Extract the (x, y) coordinate from the center of the cell holding the provided text.  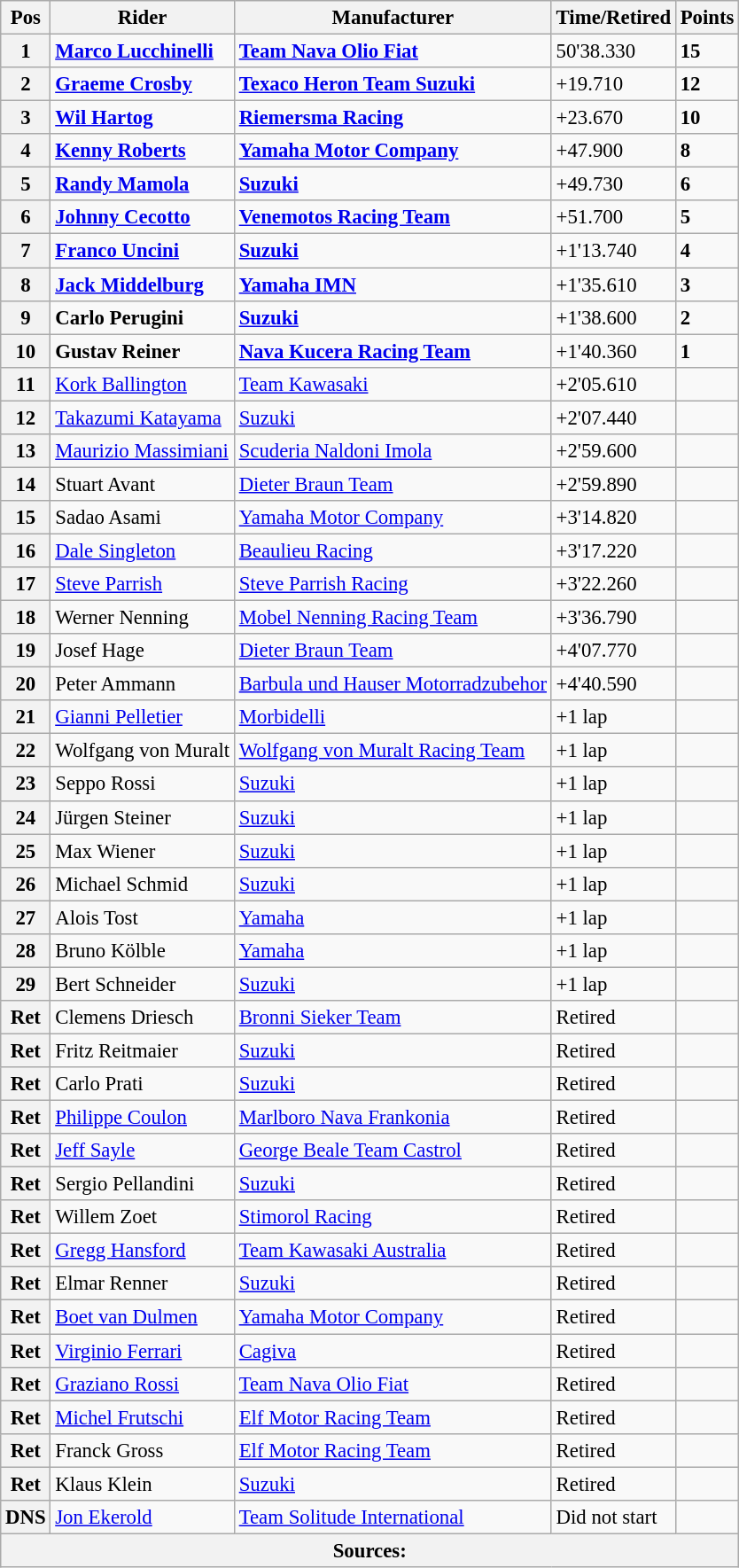
Marco Lucchinelli (142, 51)
Bert Schneider (142, 984)
Rider (142, 18)
+3'22.260 (613, 584)
Johnny Cecotto (142, 217)
16 (26, 550)
Sadao Asami (142, 518)
Sergio Pellandini (142, 1184)
11 (26, 384)
Riemersma Racing (393, 118)
+1'35.610 (613, 285)
Jürgen Steiner (142, 817)
Manufacturer (393, 18)
Marlboro Nava Frankonia (393, 1118)
Klaus Klein (142, 1484)
28 (26, 951)
Steve Parrish Racing (393, 584)
Philippe Coulon (142, 1118)
Wolfgang von Muralt (142, 751)
18 (26, 618)
Gustav Reiner (142, 351)
+3'14.820 (613, 518)
Takazumi Katayama (142, 417)
Points (707, 18)
Werner Nenning (142, 618)
+47.900 (613, 151)
George Beale Team Castrol (393, 1151)
21 (26, 717)
Virginio Ferrari (142, 1351)
Yamaha IMN (393, 285)
Jeff Sayle (142, 1151)
Bruno Kölble (142, 951)
+2'59.600 (613, 451)
Michel Frutschi (142, 1417)
50'38.330 (613, 51)
+49.730 (613, 184)
+2'05.610 (613, 384)
+4'07.770 (613, 651)
Did not start (613, 1517)
Elmar Renner (142, 1284)
+51.700 (613, 217)
26 (26, 884)
14 (26, 484)
+1'38.600 (613, 317)
Cagiva (393, 1351)
25 (26, 851)
DNS (26, 1517)
Gregg Hansford (142, 1251)
Boet van Dulmen (142, 1317)
Willem Zoet (142, 1217)
9 (26, 317)
Peter Ammann (142, 684)
Randy Mamola (142, 184)
+1'13.740 (613, 251)
20 (26, 684)
29 (26, 984)
Nava Kucera Racing Team (393, 351)
19 (26, 651)
Venemotos Racing Team (393, 217)
Alois Tost (142, 917)
Seppo Rossi (142, 784)
23 (26, 784)
Wolfgang von Muralt Racing Team (393, 751)
Pos (26, 18)
22 (26, 751)
Max Wiener (142, 851)
+3'36.790 (613, 618)
+19.710 (613, 84)
Team Kawasaki Australia (393, 1251)
Graeme Crosby (142, 84)
24 (26, 817)
Jack Middelburg (142, 285)
Maurizio Massimiani (142, 451)
Stuart Avant (142, 484)
27 (26, 917)
Scuderia Naldoni Imola (393, 451)
Carlo Perugini (142, 317)
Steve Parrish (142, 584)
Graziano Rossi (142, 1384)
Beaulieu Racing (393, 550)
Stimorol Racing (393, 1217)
Jon Ekerold (142, 1517)
7 (26, 251)
Kork Ballington (142, 384)
Wil Hartog (142, 118)
Kenny Roberts (142, 151)
Morbidelli (393, 717)
Bronni Sieker Team (393, 1018)
Josef Hage (142, 651)
Dale Singleton (142, 550)
Sources: (370, 1550)
+23.670 (613, 118)
Barbula und Hauser Motorradzubehor (393, 684)
Franck Gross (142, 1450)
+3'17.220 (613, 550)
Clemens Driesch (142, 1018)
Team Solitude International (393, 1517)
Michael Schmid (142, 884)
Fritz Reitmaier (142, 1050)
Gianni Pelletier (142, 717)
13 (26, 451)
Mobel Nenning Racing Team (393, 618)
+4'40.590 (613, 684)
+2'59.890 (613, 484)
+1'40.360 (613, 351)
Team Kawasaki (393, 384)
Franco Uncini (142, 251)
17 (26, 584)
+2'07.440 (613, 417)
Time/Retired (613, 18)
Texaco Heron Team Suzuki (393, 84)
Carlo Prati (142, 1084)
